Search for the cell housing the specified text and yield its (X, Y) center coordinate. 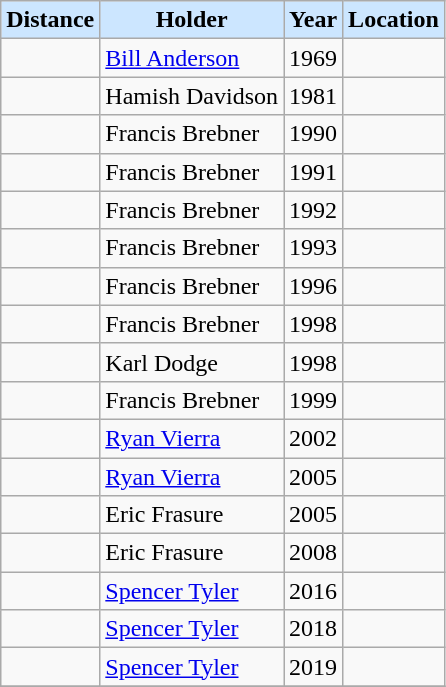
1990 (314, 134)
2019 (314, 667)
Bill Anderson (192, 58)
Hamish Davidson (192, 96)
2008 (314, 553)
Distance (50, 20)
1969 (314, 58)
1991 (314, 172)
2002 (314, 438)
Holder (192, 20)
1993 (314, 248)
1999 (314, 400)
Location (394, 20)
1981 (314, 96)
2018 (314, 629)
1996 (314, 286)
2016 (314, 591)
Year (314, 20)
Karl Dodge (192, 362)
1992 (314, 210)
